Pinpoint the cell where the given text exists, returning its (x, y) midpoint coordinate. 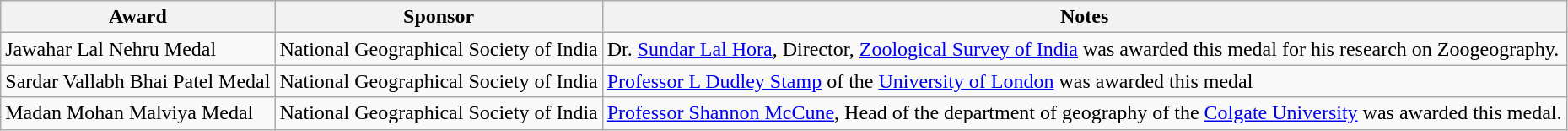
Sponsor (439, 17)
Madan Mohan Malviya Medal (138, 113)
Dr. Sundar Lal Hora, Director, Zoological Survey of India was awarded this medal for his research on Zoogeography. (1085, 49)
Sardar Vallabh Bhai Patel Medal (138, 81)
Notes (1085, 17)
Professor Shannon McCune, Head of the department of geography of the Colgate University was awarded this medal. (1085, 113)
Award (138, 17)
Professor L Dudley Stamp of the University of London was awarded this medal (1085, 81)
Jawahar Lal Nehru Medal (138, 49)
